Find where the given text appears and provide that cell's center as [X, Y] coordinate. 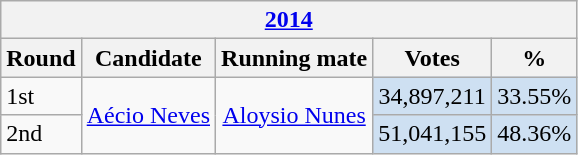
% [534, 58]
2014 [289, 20]
33.55% [534, 96]
48.36% [534, 134]
34,897,211 [432, 96]
1st [41, 96]
Aécio Neves [148, 115]
51,041,155 [432, 134]
Round [41, 58]
Aloysio Nunes [294, 115]
Running mate [294, 58]
2nd [41, 134]
Candidate [148, 58]
Votes [432, 58]
